Search for the cell housing the specified text and yield its (X, Y) center coordinate. 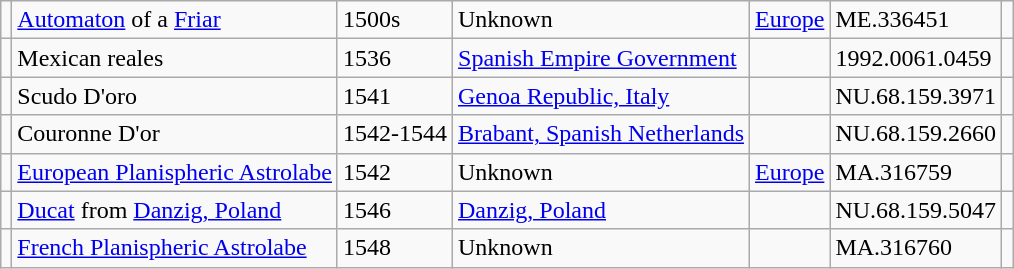
European Planispheric Astrolabe (175, 172)
Automaton of a Friar (175, 20)
Mexican reales (175, 58)
1548 (394, 248)
1536 (394, 58)
French Planispheric Astrolabe (175, 248)
1546 (394, 210)
NU.68.159.3971 (916, 96)
1541 (394, 96)
Genoa Republic, Italy (602, 96)
Spanish Empire Government (602, 58)
1542-1544 (394, 134)
Danzig, Poland (602, 210)
1500s (394, 20)
1542 (394, 172)
Ducat from Danzig, Poland (175, 210)
ME.336451 (916, 20)
MA.316760 (916, 248)
Scudo D'oro (175, 96)
NU.68.159.5047 (916, 210)
Couronne D'or (175, 134)
Brabant, Spanish Netherlands (602, 134)
NU.68.159.2660 (916, 134)
MA.316759 (916, 172)
1992.0061.0459 (916, 58)
